Output the (X, Y) coordinate of the center of the cell containing the given text.  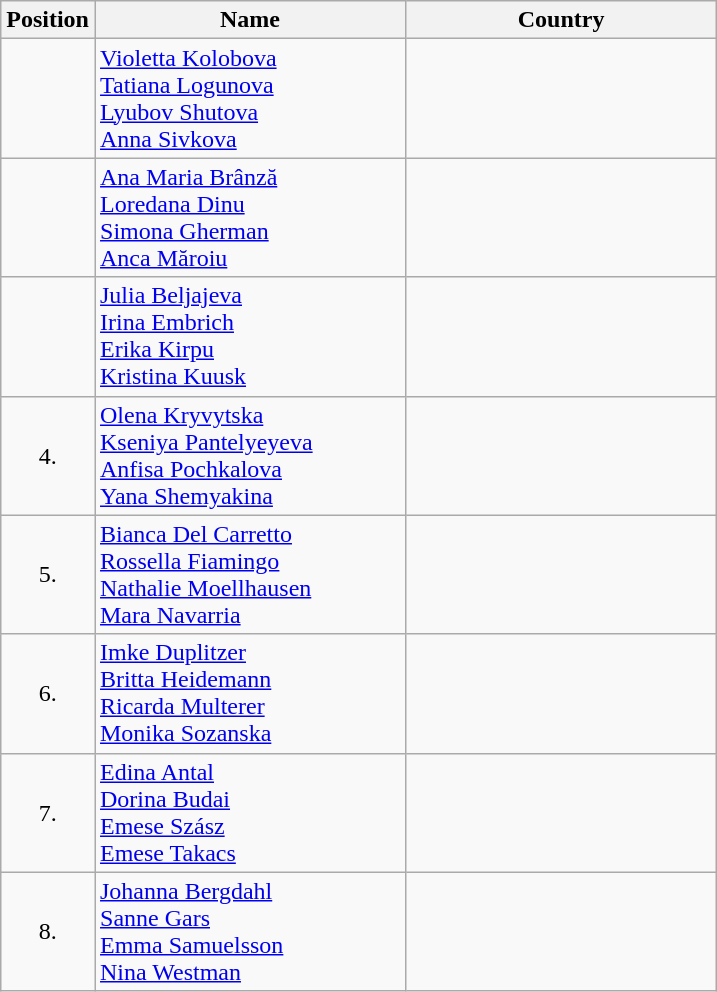
Violetta KolobovaTatiana LogunovaLyubov ShutovaAnna Sivkova (250, 98)
6. (48, 694)
Name (250, 20)
8. (48, 932)
Julia BeljajevaIrina EmbrichErika KirpuKristina Kuusk (250, 336)
Johanna BergdahlSanne GarsEmma SamuelssonNina Westman (250, 932)
Position (48, 20)
4. (48, 456)
Ana Maria BrânzăLoredana DinuSimona GhermanAnca Măroiu (250, 218)
Country (562, 20)
Olena KryvytskaKseniya PantelyeyevaAnfisa PochkalovaYana Shemyakina (250, 456)
5. (48, 574)
7. (48, 812)
Bianca Del CarrettoRossella FiamingoNathalie MoellhausenMara Navarria (250, 574)
Imke DuplitzerBritta HeidemannRicarda MultererMonika Sozanska (250, 694)
Edina AntalDorina BudaiEmese SzászEmese Takacs (250, 812)
